Search for the cell housing the specified text and yield its [x, y] center coordinate. 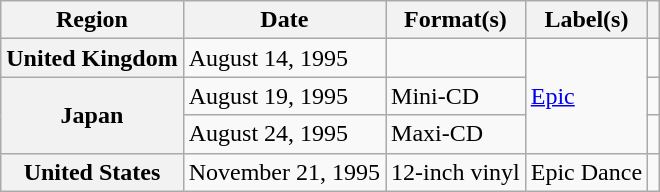
Mini-CD [456, 96]
Region [92, 20]
Date [284, 20]
Label(s) [586, 20]
August 19, 1995 [284, 96]
United States [92, 172]
August 24, 1995 [284, 134]
Format(s) [456, 20]
November 21, 1995 [284, 172]
United Kingdom [92, 58]
12-inch vinyl [456, 172]
Epic [586, 96]
August 14, 1995 [284, 58]
Maxi-CD [456, 134]
Japan [92, 115]
Epic Dance [586, 172]
